Return (X, Y) of the center of cell containing provided text 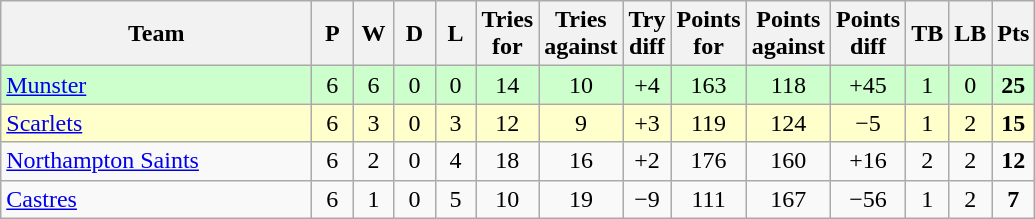
Munster (156, 85)
Try diff (647, 34)
Scarlets (156, 123)
118 (788, 85)
−9 (647, 199)
Tries against (581, 34)
4 (456, 161)
167 (788, 199)
Tries for (508, 34)
TB (928, 34)
119 (708, 123)
W (374, 34)
163 (708, 85)
D (414, 34)
Points for (708, 34)
18 (508, 161)
+45 (868, 85)
P (332, 34)
−5 (868, 123)
7 (1014, 199)
−56 (868, 199)
Points against (788, 34)
LB (970, 34)
15 (1014, 123)
Pts (1014, 34)
+16 (868, 161)
+4 (647, 85)
+3 (647, 123)
Team (156, 34)
19 (581, 199)
Points diff (868, 34)
5 (456, 199)
160 (788, 161)
111 (708, 199)
9 (581, 123)
25 (1014, 85)
16 (581, 161)
176 (708, 161)
Northampton Saints (156, 161)
L (456, 34)
124 (788, 123)
+2 (647, 161)
14 (508, 85)
Castres (156, 199)
